Capture the cell that displays the provided text and extract its (X, Y) central coordinate. 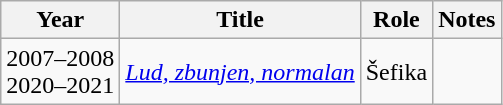
Title (240, 20)
Lud, zbunjen, normalan (240, 72)
Year (60, 20)
Notes (467, 20)
Šefika (396, 72)
Role (396, 20)
2007–2008 2020–2021 (60, 72)
